Detect which cell encompasses the target text, then output its (x, y) center coordinate. 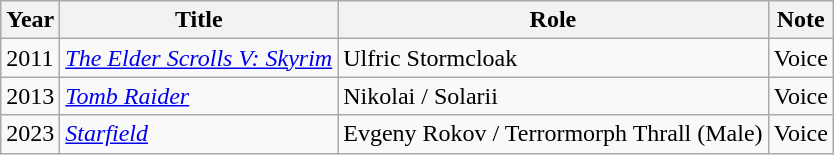
Tomb Raider (199, 96)
Starfield (199, 134)
Role (553, 20)
Note (800, 20)
2013 (30, 96)
2011 (30, 58)
Year (30, 20)
Nikolai / Solarii (553, 96)
2023 (30, 134)
Ulfric Stormcloak (553, 58)
Evgeny Rokov / Terrormorph Thrall (Male) (553, 134)
Title (199, 20)
The Elder Scrolls V: Skyrim (199, 58)
